Search for the cell housing the specified text and yield its [X, Y] center coordinate. 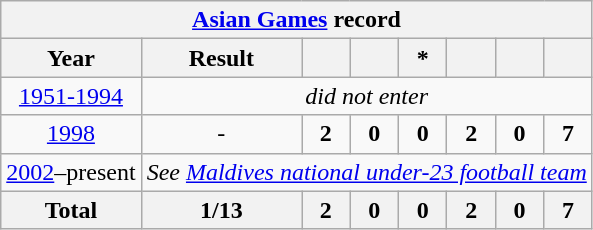
See Maldives national under-23 football team [366, 172]
Year [71, 58]
2002–present [71, 172]
- [221, 134]
did not enter [366, 96]
Total [71, 210]
* [422, 58]
Asian Games record [297, 20]
1998 [71, 134]
1951-1994 [71, 96]
Result [221, 58]
1/13 [221, 210]
